Locate the cell with the specified text and output its (x, y) center coordinate. 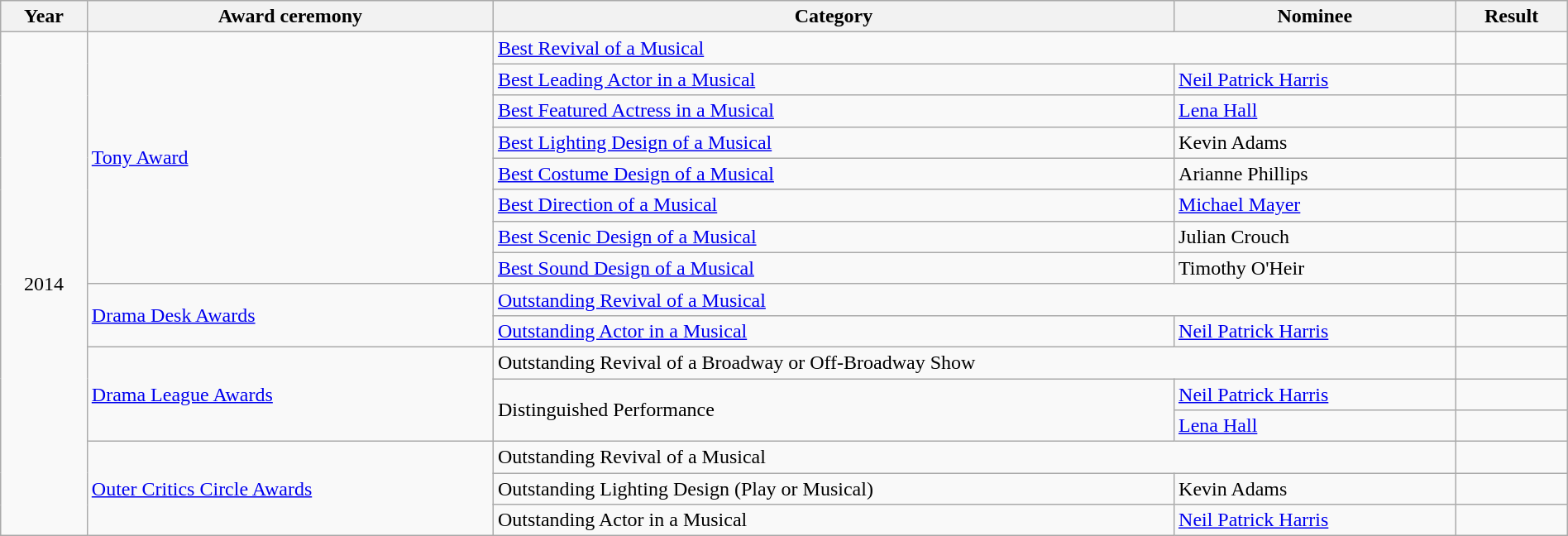
Year (45, 17)
Best Featured Actress in a Musical (834, 111)
Outer Critics Circle Awards (289, 489)
Best Scenic Design of a Musical (834, 237)
Arianne Phillips (1315, 174)
2014 (45, 285)
Michael Mayer (1315, 205)
Nominee (1315, 17)
Best Costume Design of a Musical (834, 174)
Result (1512, 17)
Outstanding Revival of a Broadway or Off-Broadway Show (974, 362)
Category (834, 17)
Best Leading Actor in a Musical (834, 79)
Julian Crouch (1315, 237)
Award ceremony (289, 17)
Best Direction of a Musical (834, 205)
Tony Award (289, 158)
Distinguished Performance (834, 410)
Best Sound Design of a Musical (834, 268)
Drama League Awards (289, 394)
Best Lighting Design of a Musical (834, 142)
Best Revival of a Musical (974, 48)
Outstanding Lighting Design (Play or Musical) (834, 489)
Timothy O'Heir (1315, 268)
Drama Desk Awards (289, 315)
